Extract the [X, Y] coordinate from the center of the cell holding the provided text.  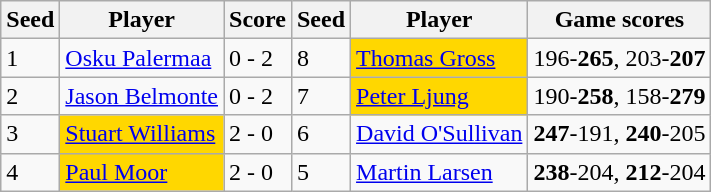
Stuart Williams [142, 134]
Thomas Gross [440, 58]
196-265, 203-207 [620, 58]
190-258, 158-279 [620, 96]
David O'Sullivan [440, 134]
247-191, 240-205 [620, 134]
Osku Palermaa [142, 58]
Jason Belmonte [142, 96]
7 [320, 96]
5 [320, 172]
1 [30, 58]
8 [320, 58]
6 [320, 134]
238-204, 212-204 [620, 172]
Game scores [620, 20]
2 [30, 96]
Score [258, 20]
Martin Larsen [440, 172]
Peter Ljung [440, 96]
4 [30, 172]
3 [30, 134]
Paul Moor [142, 172]
